Return [x, y] of the center of cell containing provided text 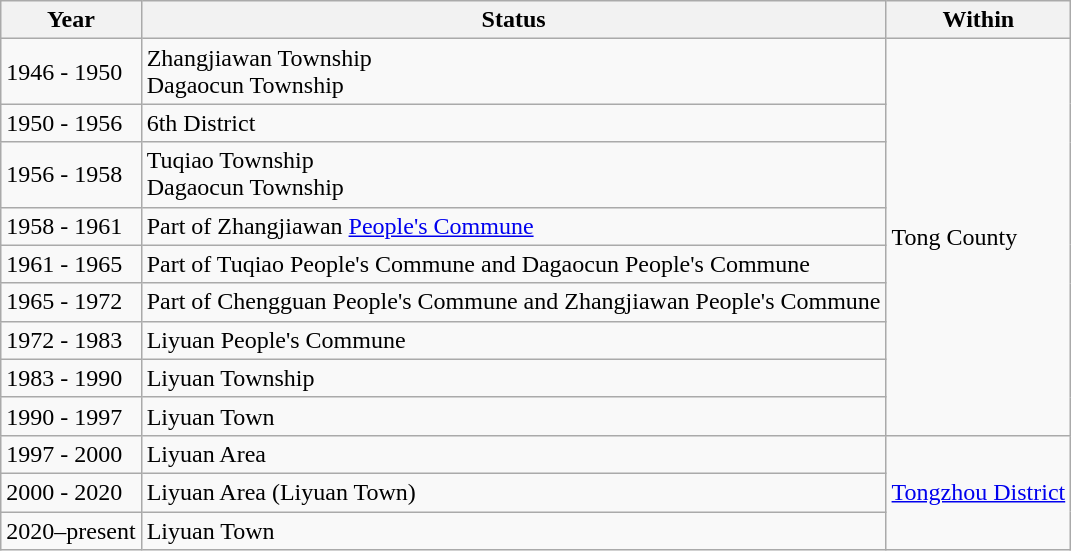
6th District [514, 123]
1958 - 1961 [71, 226]
Liyuan Area [514, 454]
Part of Zhangjiawan People's Commune [514, 226]
Liyuan Area (Liyuan Town) [514, 492]
1997 - 2000 [71, 454]
1946 - 1950 [71, 72]
Part of Tuqiao People's Commune and Dagaocun People's Commune [514, 264]
Liyuan People's Commune [514, 340]
Liyuan Township [514, 378]
Tuqiao TownshipDagaocun Township [514, 174]
1965 - 1972 [71, 302]
1950 - 1956 [71, 123]
2000 - 2020 [71, 492]
Tong County [978, 238]
1983 - 1990 [71, 378]
1972 - 1983 [71, 340]
Year [71, 20]
Part of Chengguan People's Commune and Zhangjiawan People's Commune [514, 302]
Status [514, 20]
Within [978, 20]
2020–present [71, 531]
Tongzhou District [978, 492]
1990 - 1997 [71, 416]
1956 - 1958 [71, 174]
1961 - 1965 [71, 264]
Zhangjiawan TownshipDagaocun Township [514, 72]
